Output the [x, y] coordinate of the center of the cell containing the given text.  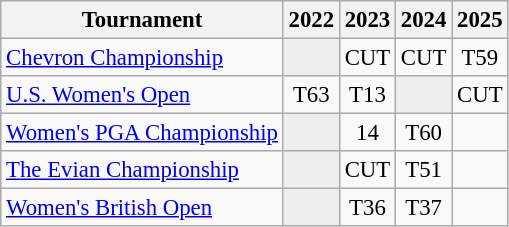
T37 [424, 208]
Tournament [142, 20]
2025 [480, 20]
T59 [480, 58]
U.S. Women's Open [142, 95]
2022 [311, 20]
The Evian Championship [142, 170]
2024 [424, 20]
2023 [367, 20]
14 [367, 133]
T60 [424, 133]
T36 [367, 208]
T63 [311, 95]
Women's British Open [142, 208]
T51 [424, 170]
Chevron Championship [142, 58]
T13 [367, 95]
Women's PGA Championship [142, 133]
